From the cell containing the given text, extract its center point as (X, Y) coordinate. 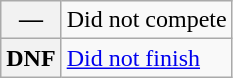
DNF (31, 58)
— (31, 20)
Did not finish (146, 58)
Did not compete (146, 20)
